For the text-containing cell, return its midpoint in [x, y] coordinate format. 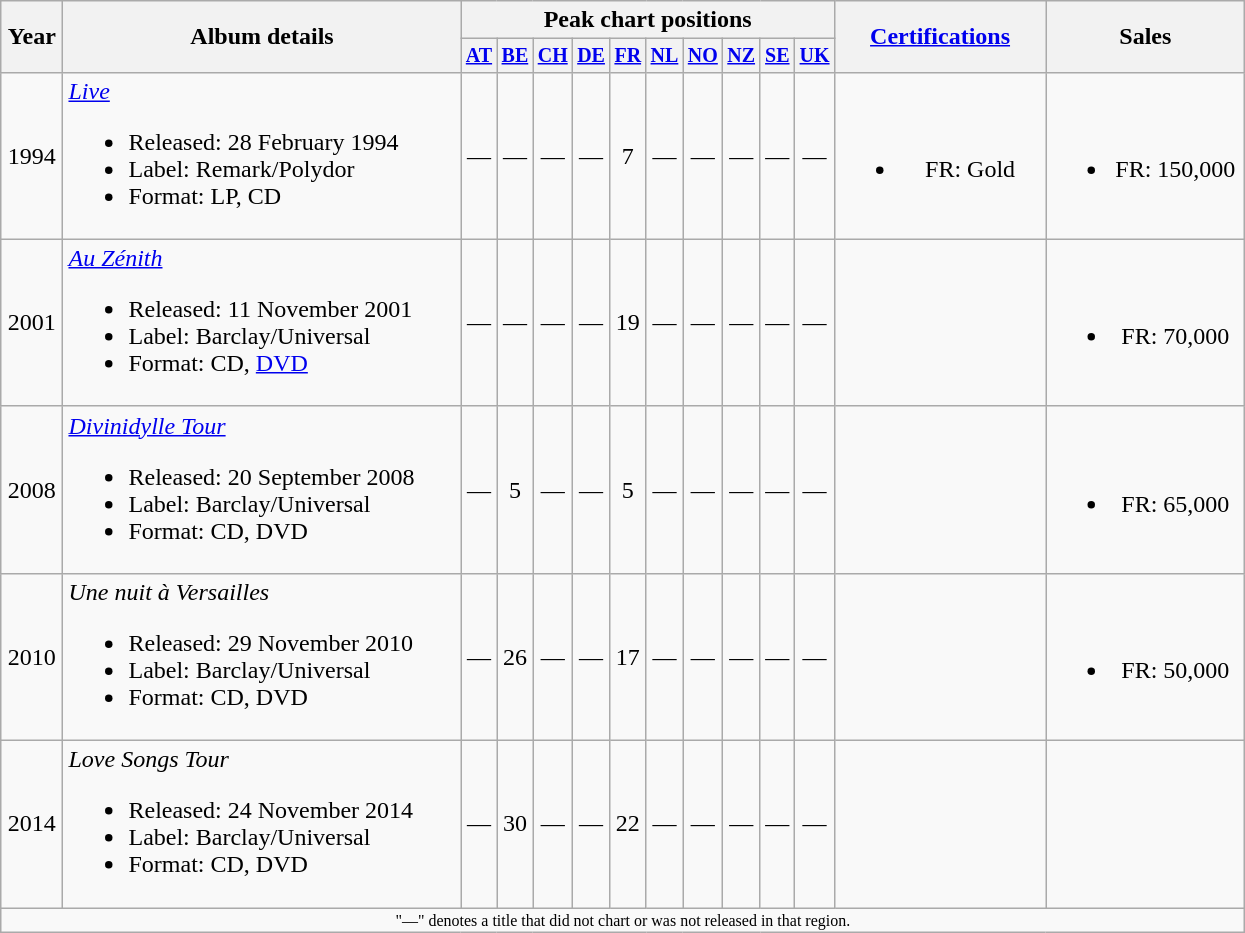
22 [628, 824]
NZ [742, 56]
NO [702, 56]
AT [479, 56]
2008 [32, 490]
2001 [32, 322]
1994 [32, 156]
"—" denotes a title that did not chart or was not released in that region. [623, 920]
SE [778, 56]
FR [628, 56]
26 [515, 656]
FR: 65,000 [1146, 490]
LiveReleased: 28 February 1994Label: Remark/Polydor Format: LP, CD [262, 156]
Love Songs TourReleased: 24 November 2014Label: Barclay/UniversalFormat: CD, DVD [262, 824]
30 [515, 824]
Sales [1146, 37]
2014 [32, 824]
FR: 70,000 [1146, 322]
2010 [32, 656]
BE [515, 56]
FR: 150,000 [1146, 156]
7 [628, 156]
17 [628, 656]
NL [664, 56]
Album details [262, 37]
Year [32, 37]
Au ZénithReleased: 11 November 2001Label: Barclay/Universal Format: CD, DVD [262, 322]
FR: Gold [940, 156]
FR: 50,000 [1146, 656]
UK [814, 56]
CH [552, 56]
19 [628, 322]
Une nuit à VersaillesReleased: 29 November 2010Label: Barclay/Universal Format: CD, DVD [262, 656]
Peak chart positions [648, 20]
Divinidylle TourReleased: 20 September 2008Label: Barclay/Universal Format: CD, DVD [262, 490]
DE [590, 56]
Certifications [940, 37]
